For the text-containing cell, return its midpoint in (X, Y) coordinate format. 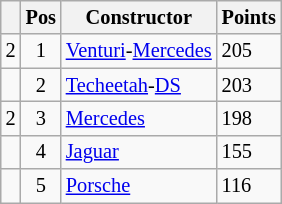
Mercedes (139, 118)
203 (249, 85)
Techeetah-DS (139, 85)
Constructor (139, 17)
3 (41, 118)
4 (41, 152)
Pos (41, 17)
Points (249, 17)
Venturi-Mercedes (139, 51)
116 (249, 186)
5 (41, 186)
Porsche (139, 186)
Jaguar (139, 152)
1 (41, 51)
198 (249, 118)
205 (249, 51)
155 (249, 152)
